Scan for the cell matching the given text and deliver its (X, Y) coordinate at center. 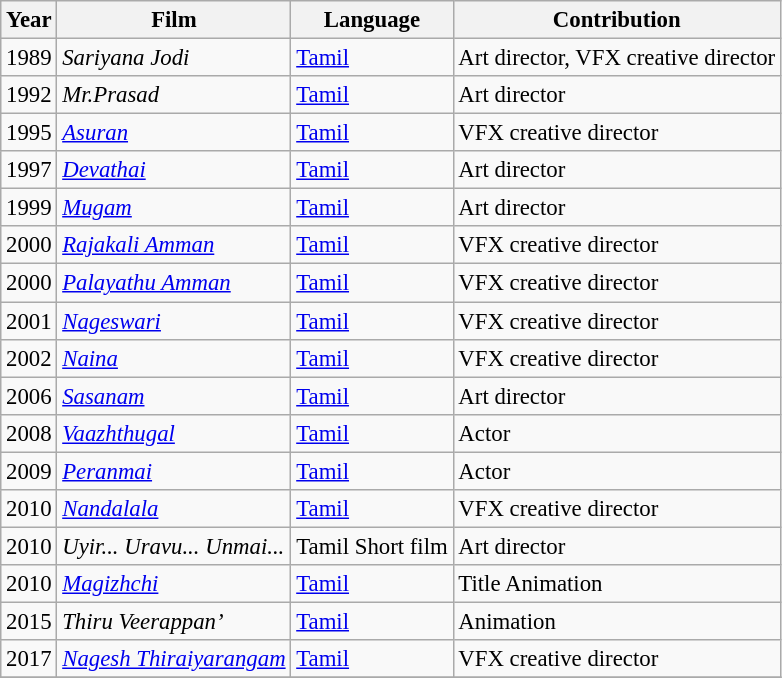
Peranmai (174, 471)
2008 (29, 433)
Sariyana Jodi (174, 58)
1997 (29, 170)
Vaazhthugal (174, 433)
Devathai (174, 170)
Animation (616, 621)
2002 (29, 358)
Art director, VFX creative director (616, 58)
Nageswari (174, 321)
1995 (29, 133)
2015 (29, 621)
2001 (29, 321)
Sasanam (174, 396)
2006 (29, 396)
1992 (29, 95)
1989 (29, 58)
2009 (29, 471)
Tamil Short film (372, 546)
Year (29, 20)
Language (372, 20)
Palayathu Amman (174, 283)
Magizhchi (174, 584)
2017 (29, 659)
Naina (174, 358)
Title Animation (616, 584)
Contribution (616, 20)
Nandalala (174, 509)
Nagesh Thiraiyarangam (174, 659)
1999 (29, 208)
Uyir... Uravu... Unmai... (174, 546)
Mugam (174, 208)
Rajakali Amman (174, 245)
Mr.Prasad (174, 95)
Asuran (174, 133)
Film (174, 20)
Thiru Veerappan’ (174, 621)
